Output the [x, y] coordinate of the center of the cell containing the given text.  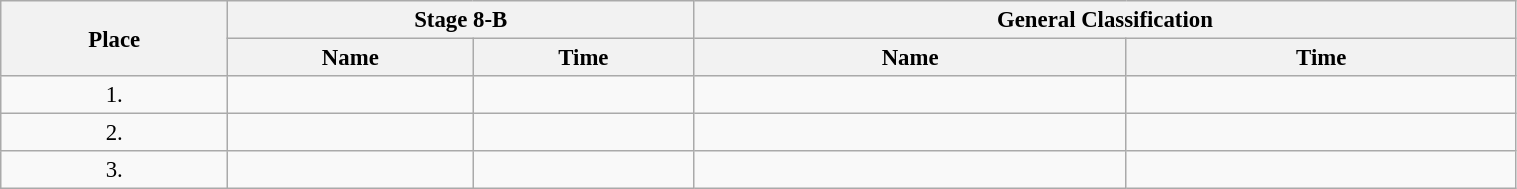
Stage 8-B [461, 20]
3. [114, 170]
General Classification [1105, 20]
2. [114, 133]
1. [114, 95]
Place [114, 38]
